Pinpoint the cell where the given text exists, returning its (x, y) midpoint coordinate. 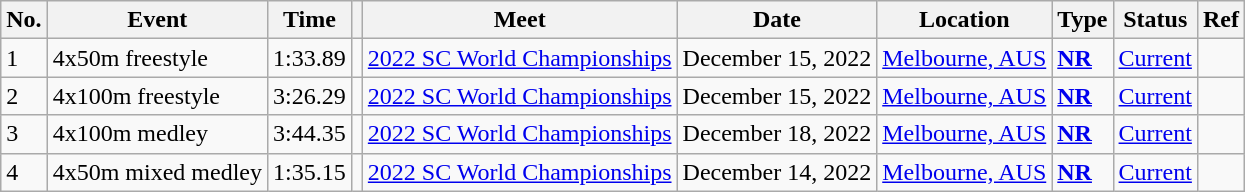
Location (964, 20)
3:44.35 (310, 134)
4 (24, 172)
3 (24, 134)
1 (24, 58)
December 14, 2022 (777, 172)
Type (1082, 20)
Time (310, 20)
Event (157, 20)
3:26.29 (310, 96)
Status (1155, 20)
Date (777, 20)
4x100m freestyle (157, 96)
1:35.15 (310, 172)
4x100m medley (157, 134)
2 (24, 96)
Meet (520, 20)
4x50m freestyle (157, 58)
1:33.89 (310, 58)
No. (24, 20)
4x50m mixed medley (157, 172)
Ref (1220, 20)
December 18, 2022 (777, 134)
